Output the (X, Y) coordinate of the center of the cell containing the given text.  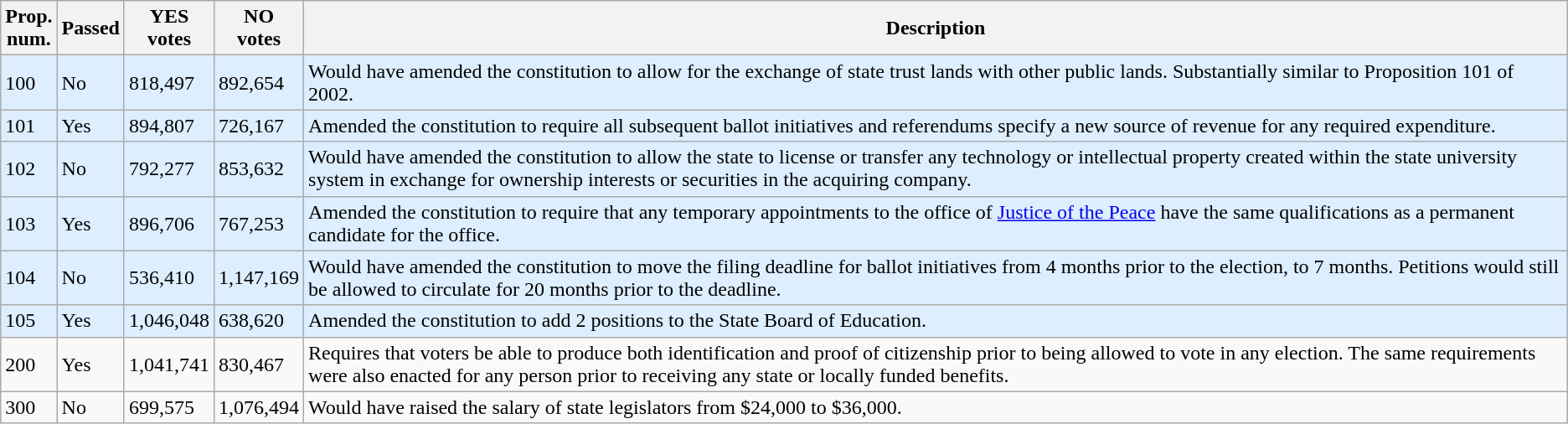
103 (28, 223)
Amended the constitution to add 2 positions to the State Board of Education. (936, 321)
894,807 (169, 126)
200 (28, 364)
1,147,169 (260, 278)
Prop.num. (28, 28)
767,253 (260, 223)
105 (28, 321)
818,497 (169, 82)
YESvotes (169, 28)
853,632 (260, 169)
699,575 (169, 407)
726,167 (260, 126)
1,041,741 (169, 364)
1,076,494 (260, 407)
536,410 (169, 278)
NOvotes (260, 28)
101 (28, 126)
Passed (90, 28)
830,467 (260, 364)
102 (28, 169)
300 (28, 407)
100 (28, 82)
Would have raised the salary of state legislators from $24,000 to $36,000. (936, 407)
Description (936, 28)
896,706 (169, 223)
892,654 (260, 82)
Amended the constitution to require all subsequent ballot initiatives and referendums specify a new source of revenue for any required expenditure. (936, 126)
638,620 (260, 321)
792,277 (169, 169)
1,046,048 (169, 321)
104 (28, 278)
